Search for the cell housing the specified text and yield its [X, Y] center coordinate. 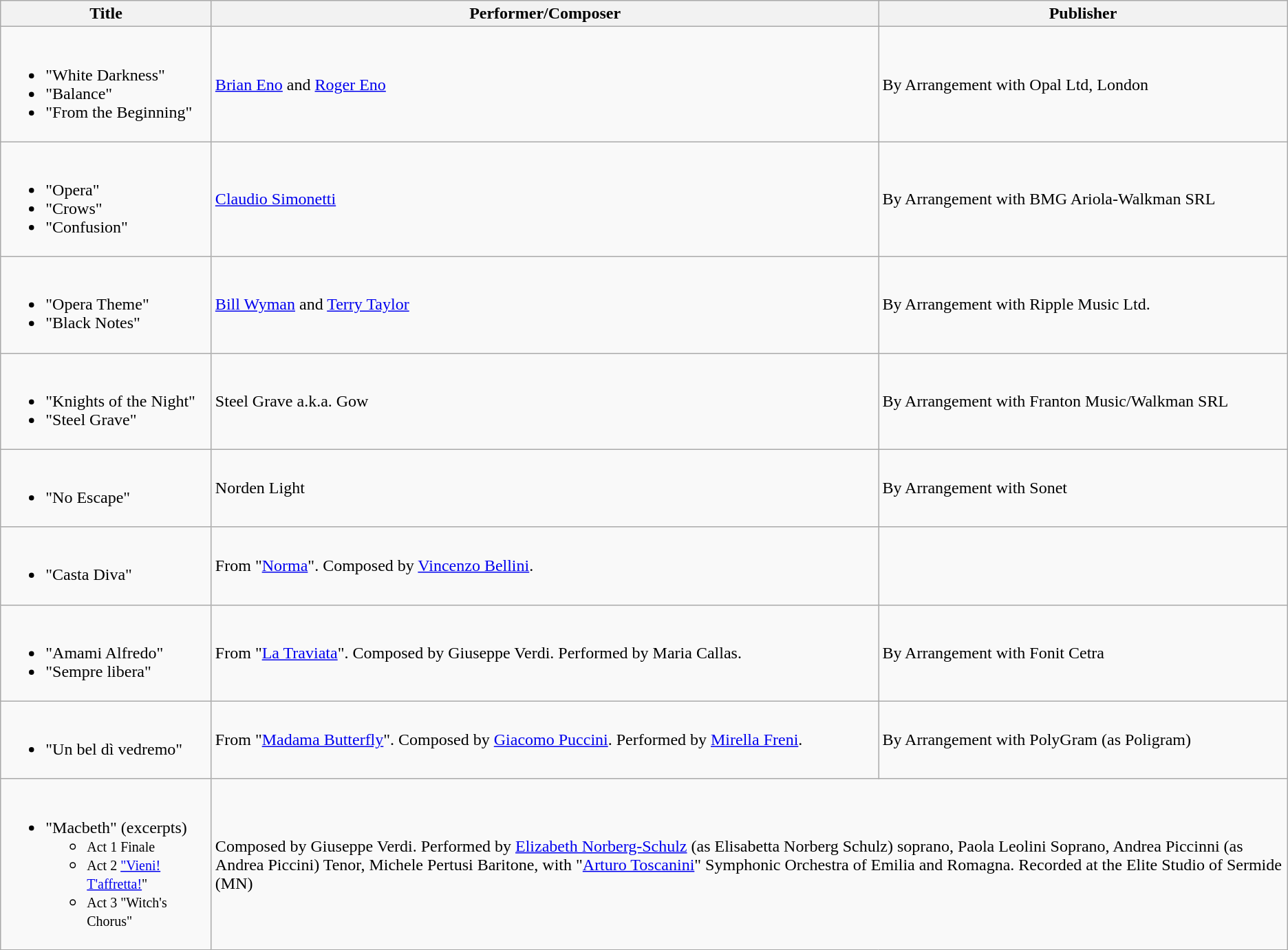
From "Madama Butterfly". Composed by Giacomo Puccini. Performed by Mirella Freni. [545, 740]
Publisher [1083, 14]
"White Darkness""Balance""From the Beginning" [106, 84]
"Knights of the Night" "Steel Grave" [106, 401]
By Arrangement with Sonet [1083, 488]
"No Escape" [106, 488]
From "Norma". Composed by Vincenzo Bellini. [545, 565]
By Arrangement with Fonit Cetra [1083, 653]
By Arrangement with PolyGram (as Poligram) [1083, 740]
From "La Traviata". Composed by Giuseppe Verdi. Performed by Maria Callas. [545, 653]
Brian Eno and Roger Eno [545, 84]
By Arrangement with Ripple Music Ltd. [1083, 305]
"Opera Theme""Black Notes" [106, 305]
"Macbeth" (excerpts)Act 1 FinaleAct 2 "Vieni! T'affretta!"Act 3 "Witch's Chorus" [106, 864]
By Arrangement with Franton Music/Walkman SRL [1083, 401]
"Amami Alfredo""Sempre libera" [106, 653]
Norden Light [545, 488]
"Un bel dì vedremo" [106, 740]
Performer/Composer [545, 14]
Steel Grave a.k.a. Gow [545, 401]
By Arrangement with BMG Ariola-Walkman SRL [1083, 199]
Title [106, 14]
"Opera""Crows""Confusion" [106, 199]
Claudio Simonetti [545, 199]
Bill Wyman and Terry Taylor [545, 305]
By Arrangement with Opal Ltd, London [1083, 84]
"Casta Diva" [106, 565]
